From the cell containing the given text, extract its center point as [x, y] coordinate. 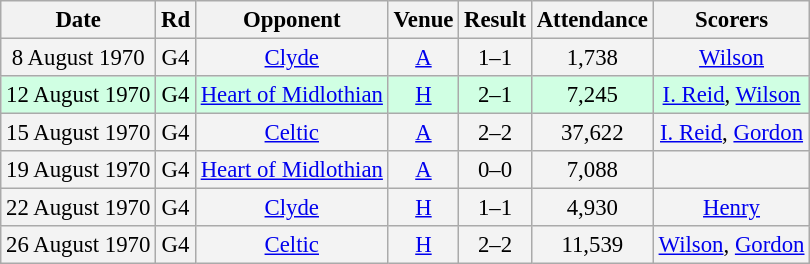
4,930 [592, 208]
7,245 [592, 95]
22 August 1970 [78, 208]
2–1 [496, 95]
Opponent [292, 20]
I. Reid, Wilson [731, 95]
Wilson [731, 58]
37,622 [592, 133]
0–0 [496, 170]
Result [496, 20]
Wilson, Gordon [731, 245]
12 August 1970 [78, 95]
Attendance [592, 20]
19 August 1970 [78, 170]
11,539 [592, 245]
26 August 1970 [78, 245]
8 August 1970 [78, 58]
1,738 [592, 58]
Venue [424, 20]
Henry [731, 208]
Scorers [731, 20]
7,088 [592, 170]
Rd [176, 20]
Date [78, 20]
15 August 1970 [78, 133]
I. Reid, Gordon [731, 133]
